Locate the cell with the specified text and output its (X, Y) center coordinate. 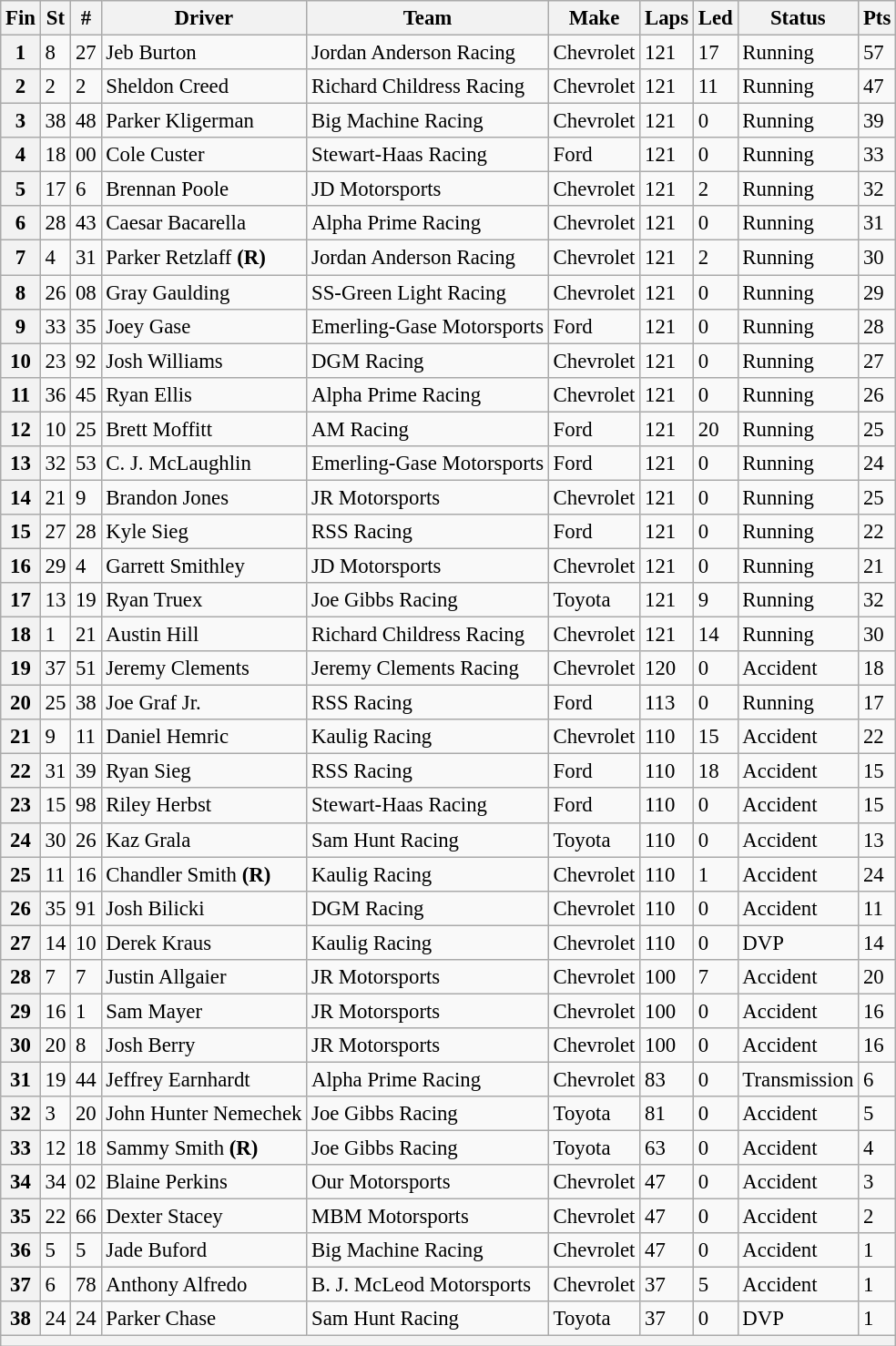
C. J. McLaughlin (204, 464)
John Hunter Nemechek (204, 1114)
B. J. McLeod Motorsports (428, 1285)
Sheldon Creed (204, 87)
Garrett Smithley (204, 566)
Fin (21, 18)
Ryan Ellis (204, 394)
120 (667, 668)
Joe Graf Jr. (204, 703)
Gray Gaulding (204, 292)
Joey Gase (204, 326)
43 (86, 223)
# (86, 18)
Jeremy Clements Racing (428, 668)
00 (86, 155)
Chandler Smith (R) (204, 874)
Parker Kligerman (204, 121)
57 (878, 53)
63 (667, 1148)
Parker Chase (204, 1320)
SS-Green Light Racing (428, 292)
Daniel Hemric (204, 737)
98 (86, 806)
92 (86, 361)
51 (86, 668)
81 (667, 1114)
91 (86, 908)
Ryan Truex (204, 600)
Dexter Stacey (204, 1217)
Ryan Sieg (204, 771)
48 (86, 121)
Pts (878, 18)
Austin Hill (204, 635)
Jeremy Clements (204, 668)
Make (594, 18)
Parker Retzlaff (R) (204, 258)
Sammy Smith (R) (204, 1148)
Laps (667, 18)
Josh Williams (204, 361)
Blaine Perkins (204, 1182)
02 (86, 1182)
78 (86, 1285)
Justin Allgaier (204, 977)
Jade Buford (204, 1250)
Driver (204, 18)
66 (86, 1217)
Josh Berry (204, 1045)
Status (798, 18)
08 (86, 292)
MBM Motorsports (428, 1217)
44 (86, 1079)
Jeb Burton (204, 53)
53 (86, 464)
Sam Mayer (204, 1011)
113 (667, 703)
Cole Custer (204, 155)
Brett Moffitt (204, 429)
45 (86, 394)
Led (716, 18)
Caesar Bacarella (204, 223)
Anthony Alfredo (204, 1285)
Kaz Grala (204, 840)
Transmission (798, 1079)
83 (667, 1079)
Kyle Sieg (204, 532)
AM Racing (428, 429)
Josh Bilicki (204, 908)
Brennan Poole (204, 189)
Brandon Jones (204, 497)
Jeffrey Earnhardt (204, 1079)
Our Motorsports (428, 1182)
St (55, 18)
Team (428, 18)
Derek Kraus (204, 943)
Riley Herbst (204, 806)
